For the text-containing cell, return its midpoint in [X, Y] coordinate format. 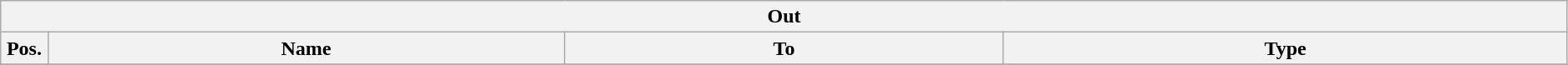
Name [306, 48]
To [784, 48]
Type [1285, 48]
Out [784, 17]
Pos. [24, 48]
